Capture the cell that displays the provided text and extract its [x, y] central coordinate. 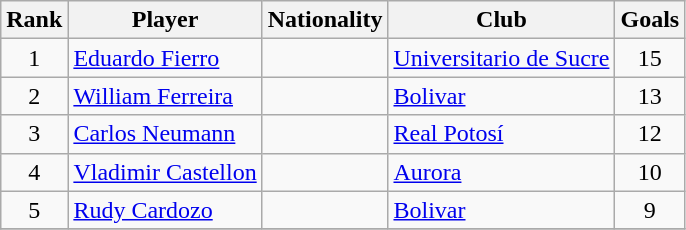
Aurora [502, 172]
Goals [650, 20]
Universitario de Sucre [502, 58]
15 [650, 58]
2 [34, 96]
Rank [34, 20]
5 [34, 210]
9 [650, 210]
Rudy Cardozo [165, 210]
Player [165, 20]
Eduardo Fierro [165, 58]
1 [34, 58]
12 [650, 134]
10 [650, 172]
Carlos Neumann [165, 134]
3 [34, 134]
Real Potosí [502, 134]
Club [502, 20]
Vladimir Castellon [165, 172]
13 [650, 96]
William Ferreira [165, 96]
Nationality [325, 20]
4 [34, 172]
